Pinpoint the cell where the given text exists, returning its [x, y] midpoint coordinate. 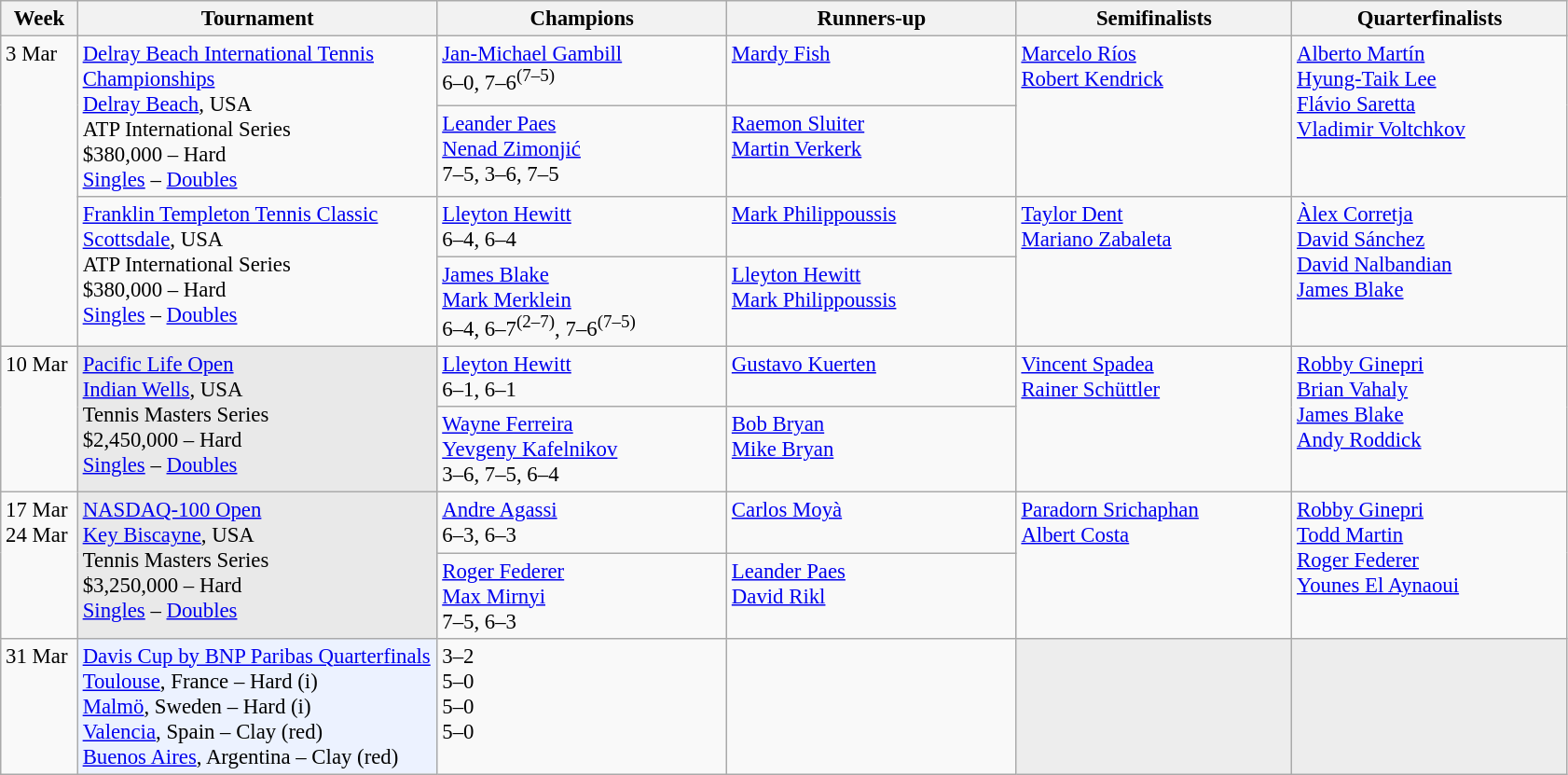
Quarterfinalists [1430, 19]
Roger Federer Max Mirnyi 7–5, 6–3 [582, 596]
Àlex Corretja David Sánchez David Nalbandian James Blake [1430, 272]
Mardy Fish [873, 71]
Robby Ginepri Brian Vahaly James Blake Andy Roddick [1430, 420]
Franklin Templeton Tennis Classic Scottsdale, USAATP International Series$380,000 – Hard Singles – Doubles [257, 272]
Gustavo Kuerten [873, 377]
Runners-up [873, 19]
Andre Agassi 6–3, 6–3 [582, 522]
Lleyton Hewitt 6–1, 6–1 [582, 377]
Pacific Life Open Indian Wells, USATennis Masters Series$2,450,000 – Hard Singles – Doubles [257, 420]
Wayne Ferreira Yevgeny Kafelnikov 3–6, 7–5, 6–4 [582, 450]
10 Mar [39, 420]
Semifinalists [1154, 19]
Paradorn Srichaphan Albert Costa [1154, 565]
Leander Paes Nenad Zimonjić 7–5, 3–6, 7–5 [582, 151]
Alberto Martín Hyung-Taik Lee Flávio Saretta Vladimir Voltchkov [1430, 118]
Taylor Dent Mariano Zabaleta [1154, 272]
Robby Ginepri Todd Martin Roger Federer Younes El Aynaoui [1430, 565]
Delray Beach International Tennis Championships Delray Beach, USAATP International Series$380,000 – Hard Singles – Doubles [257, 118]
Lleyton Hewitt Mark Philippoussis [873, 302]
3–2 5–0 5–0 5–0 [582, 706]
Lleyton Hewitt 6–4, 6–4 [582, 228]
Mark Philippoussis [873, 228]
31 Mar [39, 706]
NASDAQ-100 Open Key Biscayne, USATennis Masters Series$3,250,000 – Hard Singles – Doubles [257, 565]
Tournament [257, 19]
Marcelo Ríos Robert Kendrick [1154, 118]
Bob Bryan Mike Bryan [873, 450]
3 Mar [39, 192]
17 Mar24 Mar [39, 565]
Jan-Michael Gambill 6–0, 7–6(7–5) [582, 71]
Champions [582, 19]
Week [39, 19]
Vincent Spadea Rainer Schüttler [1154, 420]
Leander Paes David Rikl [873, 596]
Raemon Sluiter Martin Verkerk [873, 151]
James Blake Mark Merklein 6–4, 6–7(2–7), 7–6(7–5) [582, 302]
Carlos Moyà [873, 522]
